Extract the [x, y] coordinate from the center of the cell holding the provided text.  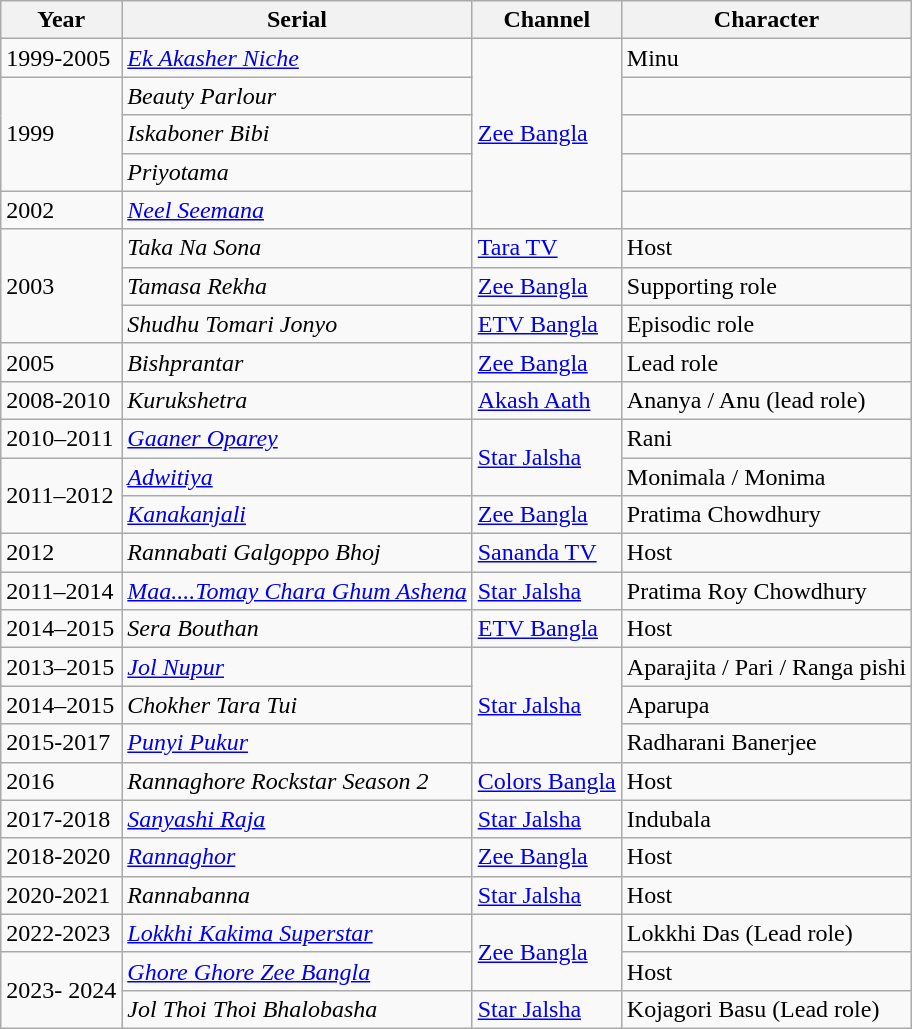
2010–2011 [62, 438]
Sera Bouthan [297, 629]
Episodic role [766, 324]
Kojagori Basu (Lead role) [766, 1009]
Kanakanjali [297, 515]
Channel [546, 20]
Neel Seemana [297, 210]
Rannabanna [297, 895]
1999-2005 [62, 58]
Sanyashi Raja [297, 819]
Jol Nupur [297, 667]
2015-2017 [62, 743]
Year [62, 20]
Lead role [766, 362]
Indubala [766, 819]
Shudhu Tomari Jonyo [297, 324]
Lokkhi Kakima Superstar [297, 933]
2002 [62, 210]
2017-2018 [62, 819]
2003 [62, 286]
2013–2015 [62, 667]
Aparupa [766, 705]
Rannaghor [297, 857]
2011–2012 [62, 496]
Colors Bangla [546, 781]
Chokher Tara Tui [297, 705]
Bishprantar [297, 362]
Gaaner Oparey [297, 438]
Ghore Ghore Zee Bangla [297, 971]
1999 [62, 134]
Lokkhi Das (Lead role) [766, 933]
Punyi Pukur [297, 743]
2023- 2024 [62, 990]
Serial [297, 20]
Radharani Banerjee [766, 743]
Rannaghore Rockstar Season 2 [297, 781]
Pratima Roy Chowdhury [766, 591]
2022-2023 [62, 933]
Kurukshetra [297, 400]
Ek Akasher Niche [297, 58]
Taka Na Sona [297, 248]
Character [766, 20]
Aparajita / Pari / Ranga pishi [766, 667]
Rani [766, 438]
Maa....Tomay Chara Ghum Ashena [297, 591]
Ananya / Anu (lead role) [766, 400]
Supporting role [766, 286]
2005 [62, 362]
Pratima Chowdhury [766, 515]
Jol Thoi Thoi Bhalobasha [297, 1009]
2016 [62, 781]
Rannabati Galgoppo Bhoj [297, 553]
Tamasa Rekha [297, 286]
Sananda TV [546, 553]
Adwitiya [297, 477]
2020-2021 [62, 895]
2018-2020 [62, 857]
Monimala / Monima [766, 477]
Beauty Parlour [297, 96]
2008-2010 [62, 400]
Tara TV [546, 248]
Iskaboner Bibi [297, 134]
2011–2014 [62, 591]
2012 [62, 553]
Priyotama [297, 172]
Minu [766, 58]
Akash Aath [546, 400]
